Determine the (X, Y) coordinate at the center of the cell enclosing the given text.  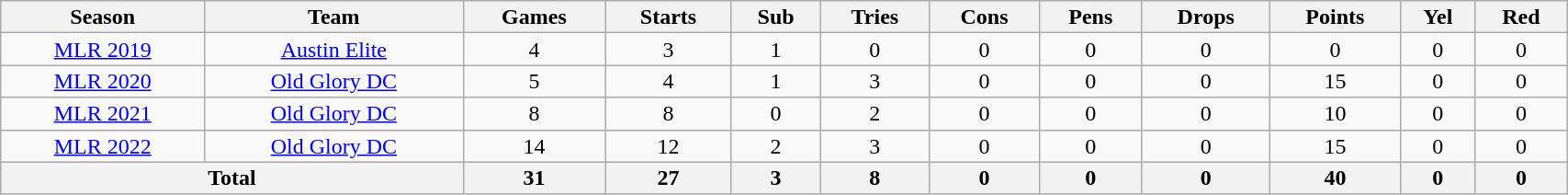
Games (535, 17)
27 (669, 178)
Total (231, 178)
31 (535, 178)
Tries (874, 17)
Team (334, 17)
5 (535, 81)
Starts (669, 17)
Cons (985, 17)
Austin Elite (334, 50)
12 (669, 145)
Pens (1090, 17)
MLR 2020 (103, 81)
MLR 2021 (103, 114)
14 (535, 145)
MLR 2022 (103, 145)
Red (1521, 17)
Drops (1205, 17)
Yel (1438, 17)
40 (1335, 178)
Points (1335, 17)
Sub (775, 17)
Season (103, 17)
10 (1335, 114)
MLR 2019 (103, 50)
